Extract the [x, y] coordinate from the center of the cell holding the provided text.  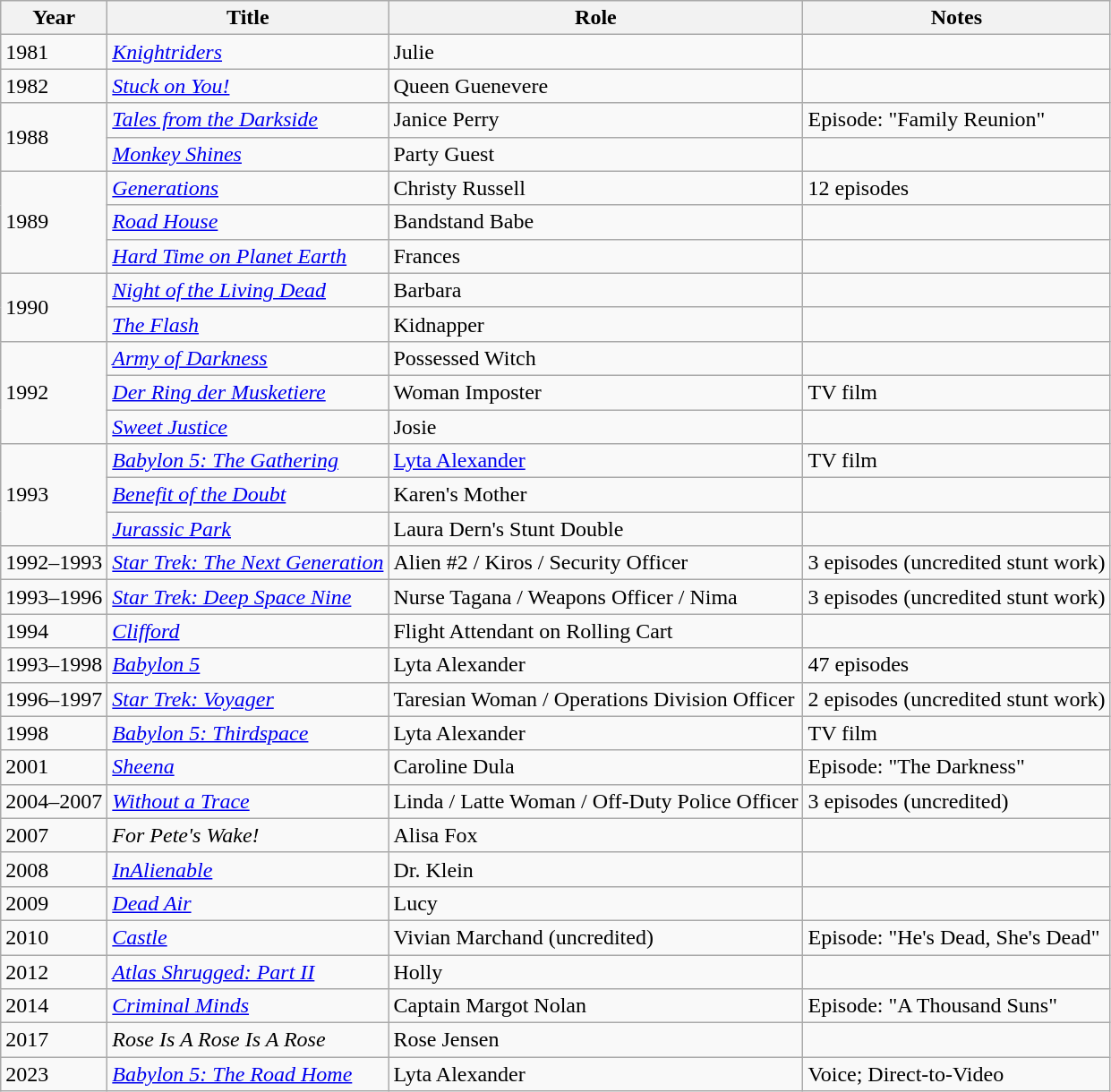
Voice; Direct-to-Video [956, 1074]
Episode: "The Darkness" [956, 767]
Caroline Dula [596, 767]
1992–1993 [54, 563]
Christy Russell [596, 188]
Dead Air [248, 903]
1989 [54, 222]
Road House [248, 222]
1993–1998 [54, 665]
Monkey Shines [248, 154]
Episode: "A Thousand Suns" [956, 1006]
Josie [596, 427]
Rose Is A Rose Is A Rose [248, 1040]
Taresian Woman / Operations Division Officer [596, 699]
Tales from the Darkside [248, 120]
Sweet Justice [248, 427]
Star Trek: The Next Generation [248, 563]
Alisa Fox [596, 835]
Kidnapper [596, 324]
Nurse Tagana / Weapons Officer / Nima [596, 597]
1993–1996 [54, 597]
Star Trek: Voyager [248, 699]
2 episodes (uncredited stunt work) [956, 699]
Episode: "Family Reunion" [956, 120]
2009 [54, 903]
2017 [54, 1040]
1998 [54, 733]
Queen Guenevere [596, 86]
Captain Margot Nolan [596, 1006]
2023 [54, 1074]
1994 [54, 631]
Woman Imposter [596, 392]
Julie [596, 52]
Without a Trace [248, 801]
Clifford [248, 631]
Karen's Mother [596, 495]
2014 [54, 1006]
Possessed Witch [596, 358]
Frances [596, 256]
1993 [54, 495]
1990 [54, 307]
Generations [248, 188]
Atlas Shrugged: Part II [248, 971]
For Pete's Wake! [248, 835]
Flight Attendant on Rolling Cart [596, 631]
Benefit of the Doubt [248, 495]
Year [54, 18]
Bandstand Babe [596, 222]
Janice Perry [596, 120]
Episode: "He's Dead, She's Dead" [956, 937]
3 episodes (uncredited) [956, 801]
Linda / Latte Woman / Off-Duty Police Officer [596, 801]
Dr. Klein [596, 869]
Holly [596, 971]
1992 [54, 392]
1982 [54, 86]
Stuck on You! [248, 86]
12 episodes [956, 188]
Title [248, 18]
47 episodes [956, 665]
Babylon 5: The Gathering [248, 461]
2001 [54, 767]
The Flash [248, 324]
Barbara [596, 290]
2008 [54, 869]
Night of the Living Dead [248, 290]
InAlienable [248, 869]
2012 [54, 971]
Jurassic Park [248, 529]
Der Ring der Musketiere [248, 392]
Alien #2 / Kiros / Security Officer [596, 563]
Babylon 5: Thirdspace [248, 733]
Babylon 5: The Road Home [248, 1074]
Notes [956, 18]
Vivian Marchand (uncredited) [596, 937]
Sheena [248, 767]
2010 [54, 937]
Castle [248, 937]
Role [596, 18]
Babylon 5 [248, 665]
Army of Darkness [248, 358]
Lucy [596, 903]
1988 [54, 137]
1996–1997 [54, 699]
Party Guest [596, 154]
Criminal Minds [248, 1006]
Rose Jensen [596, 1040]
1981 [54, 52]
Hard Time on Planet Earth [248, 256]
2007 [54, 835]
Star Trek: Deep Space Nine [248, 597]
2004–2007 [54, 801]
Laura Dern's Stunt Double [596, 529]
Knightriders [248, 52]
